Output the [X, Y] coordinate of the center of the cell containing the given text.  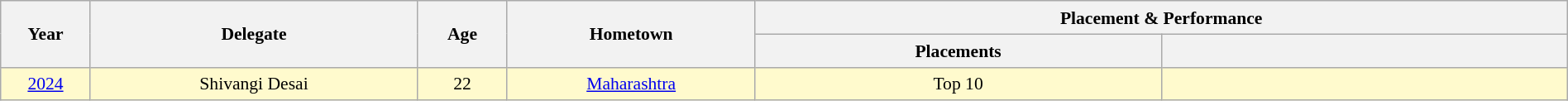
Placement & Performance [1161, 17]
22 [463, 84]
Delegate [253, 34]
Placements [958, 50]
2024 [46, 84]
Year [46, 34]
Top 10 [958, 84]
Hometown [631, 34]
Maharashtra [631, 84]
Shivangi Desai [253, 84]
Age [463, 34]
